Scan for the cell matching the given text and deliver its [X, Y] coordinate at center. 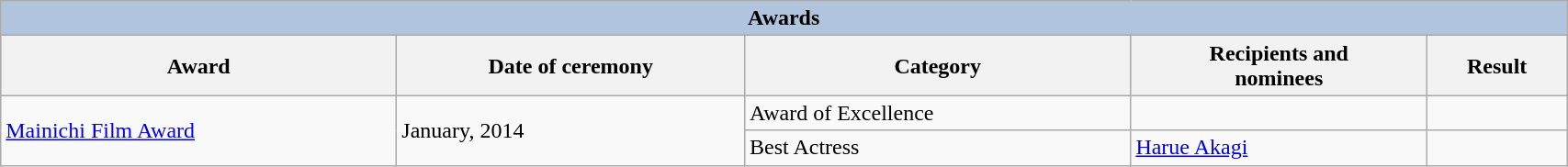
Harue Akagi [1279, 148]
Mainichi Film Award [198, 130]
Best Actress [938, 148]
Date of ceremony [571, 66]
Award of Excellence [938, 113]
Result [1497, 66]
Awards [784, 18]
Award [198, 66]
Recipients and nominees [1279, 66]
Category [938, 66]
January, 2014 [571, 130]
